From the cell containing the given text, extract its center point as [x, y] coordinate. 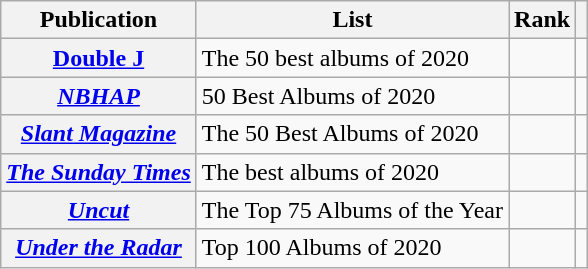
The 50 best albums of 2020 [352, 58]
List [352, 20]
The Sunday Times [99, 172]
Rank [542, 20]
The best albums of 2020 [352, 172]
Uncut [99, 210]
NBHAP [99, 96]
Double J [99, 58]
Under the Radar [99, 248]
Publication [99, 20]
The Top 75 Albums of the Year [352, 210]
The 50 Best Albums of 2020 [352, 134]
50 Best Albums of 2020 [352, 96]
Top 100 Albums of 2020 [352, 248]
Slant Magazine [99, 134]
